Extract the [x, y] coordinate from the center of the cell holding the provided text.  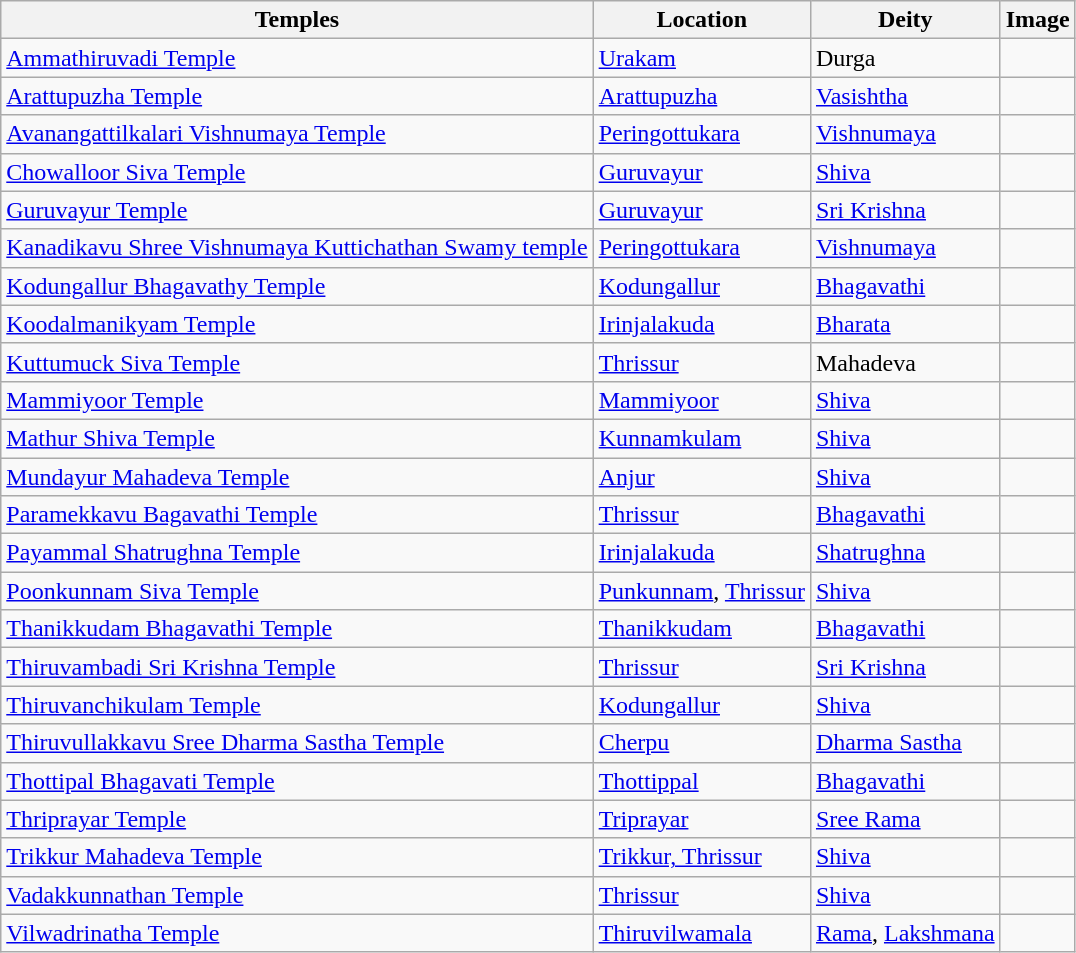
Trikkur Mahadeva Temple [297, 857]
Kodungallur Bhagavathy Temple [297, 286]
Mammiyoor Temple [297, 400]
Koodalmanikyam Temple [297, 324]
Shatrughna [905, 553]
Dharma Sastha [905, 743]
Image [1038, 20]
Vasishtha [905, 96]
Paramekkavu Bagavathi Temple [297, 515]
Poonkunnam Siva Temple [297, 591]
Cherpu [702, 743]
Thottipal Bhagavati Temple [297, 781]
Triprayar [702, 819]
Payammal Shatrughna Temple [297, 553]
Vilwadrinatha Temple [297, 933]
Thriprayar Temple [297, 819]
Mundayur Mahadeva Temple [297, 477]
Thiruvilwamala [702, 933]
Trikkur, Thrissur [702, 857]
Durga [905, 58]
Mathur Shiva Temple [297, 438]
Thottippal [702, 781]
Arattupuzha Temple [297, 96]
Punkunnam, Thrissur [702, 591]
Kunnamkulam [702, 438]
Vadakkunnathan Temple [297, 895]
Mammiyoor [702, 400]
Thanikkudam Bhagavathi Temple [297, 629]
Thiruvanchikulam Temple [297, 705]
Bharata [905, 324]
Location [702, 20]
Sree Rama [905, 819]
Kuttumuck Siva Temple [297, 362]
Chowalloor Siva Temple [297, 172]
Thanikkudam [702, 629]
Ammathiruvadi Temple [297, 58]
Thiruvullakkavu Sree Dharma Sastha Temple [297, 743]
Rama, Lakshmana [905, 933]
Thiruvambadi Sri Krishna Temple [297, 667]
Arattupuzha [702, 96]
Kanadikavu Shree Vishnumaya Kuttichathan Swamy temple [297, 248]
Guruvayur Temple [297, 210]
Urakam [702, 58]
Avanangattilkalari Vishnumaya Temple [297, 134]
Mahadeva [905, 362]
Temples [297, 20]
Anjur [702, 477]
Deity [905, 20]
